For the text-containing cell, return its midpoint in (X, Y) coordinate format. 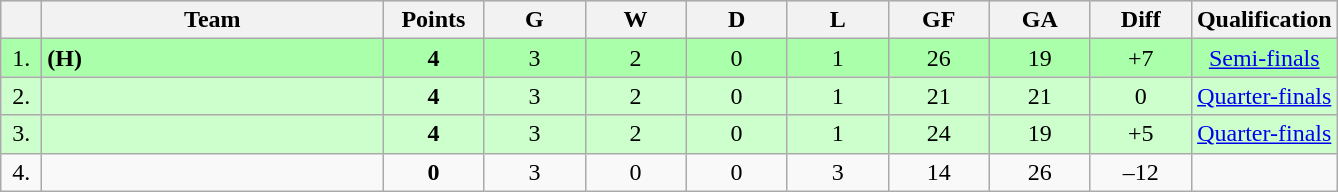
+7 (1140, 58)
4. (22, 172)
L (838, 20)
W (636, 20)
1. (22, 58)
+5 (1140, 134)
24 (938, 134)
3. (22, 134)
D (736, 20)
Qualification (1264, 20)
(H) (212, 58)
Diff (1140, 20)
Points (434, 20)
–12 (1140, 172)
Semi-finals (1264, 58)
G (534, 20)
2. (22, 96)
14 (938, 172)
GF (938, 20)
GA (1040, 20)
Team (212, 20)
